Return [x, y] of the center of cell containing provided text 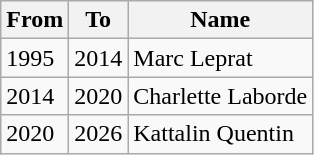
1995 [35, 58]
Charlette Laborde [220, 96]
2026 [98, 134]
From [35, 20]
Name [220, 20]
Kattalin Quentin [220, 134]
To [98, 20]
Marc Leprat [220, 58]
